Detect which cell encompasses the target text, then output its (X, Y) center coordinate. 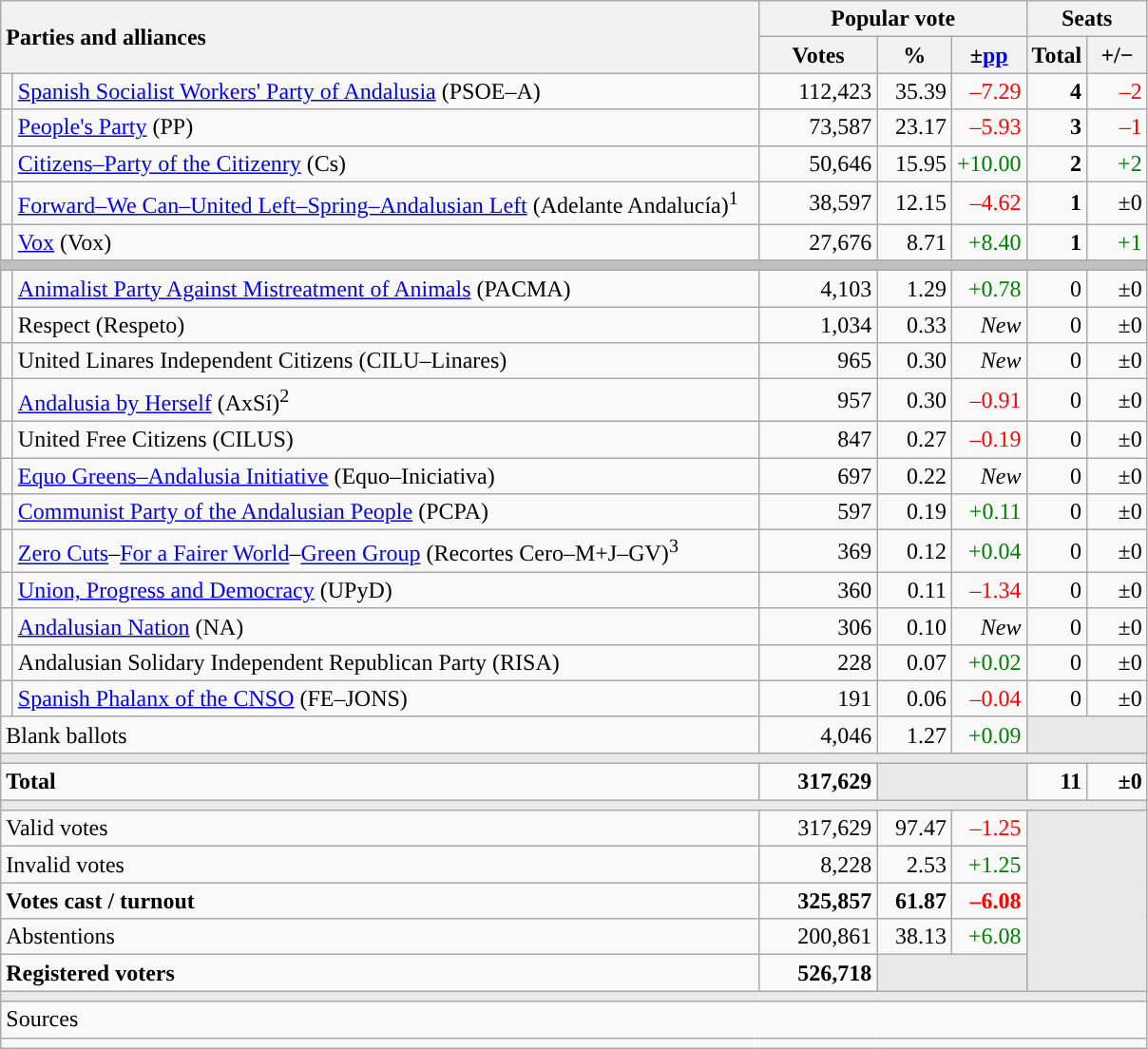
United Linares Independent Citizens (CILU–Linares) (386, 361)
847 (818, 439)
–1.34 (988, 590)
+8.40 (988, 242)
Union, Progress and Democracy (UPyD) (386, 590)
Blank ballots (380, 734)
Seats (1087, 19)
–0.04 (988, 698)
Andalusia by Herself (AxSí)2 (386, 401)
11 (1057, 782)
Andalusian Solidary Independent Republican Party (RISA) (386, 662)
Abstentions (380, 937)
Citizens–Party of the Citizenry (Cs) (386, 163)
597 (818, 512)
526,718 (818, 973)
23.17 (914, 127)
957 (818, 401)
±pp (988, 55)
4,103 (818, 289)
1.27 (914, 734)
–2 (1118, 91)
0.11 (914, 590)
–0.19 (988, 439)
Zero Cuts–For a Fairer World–Green Group (Recortes Cero–M+J–GV)3 (386, 551)
–7.29 (988, 91)
61.87 (914, 901)
People's Party (PP) (386, 127)
0.10 (914, 626)
–5.93 (988, 127)
191 (818, 698)
12.15 (914, 203)
Votes (818, 55)
Sources (574, 1020)
8,228 (818, 865)
Parties and alliances (380, 37)
+0.11 (988, 512)
% (914, 55)
3 (1057, 127)
1,034 (818, 325)
0.27 (914, 439)
Votes cast / turnout (380, 901)
United Free Citizens (CILUS) (386, 439)
Equo Greens–Andalusia Initiative (Equo–Iniciativa) (386, 476)
Spanish Phalanx of the CNSO (FE–JONS) (386, 698)
50,646 (818, 163)
+2 (1118, 163)
+1.25 (988, 865)
+6.08 (988, 937)
965 (818, 361)
+0.04 (988, 551)
Valid votes (380, 829)
4 (1057, 91)
2 (1057, 163)
112,423 (818, 91)
–0.91 (988, 401)
228 (818, 662)
–1 (1118, 127)
27,676 (818, 242)
Respect (Respeto) (386, 325)
306 (818, 626)
Communist Party of the Andalusian People (PCPA) (386, 512)
+0.02 (988, 662)
Animalist Party Against Mistreatment of Animals (PACMA) (386, 289)
Andalusian Nation (NA) (386, 626)
Spanish Socialist Workers' Party of Andalusia (PSOE–A) (386, 91)
Forward–We Can–United Left–Spring–Andalusian Left (Adelante Andalucía)1 (386, 203)
Popular vote (893, 19)
+10.00 (988, 163)
+/− (1118, 55)
325,857 (818, 901)
0.06 (914, 698)
15.95 (914, 163)
8.71 (914, 242)
Registered voters (380, 973)
35.39 (914, 91)
0.22 (914, 476)
–4.62 (988, 203)
0.12 (914, 551)
0.19 (914, 512)
1.29 (914, 289)
97.47 (914, 829)
38,597 (818, 203)
360 (818, 590)
+1 (1118, 242)
73,587 (818, 127)
200,861 (818, 937)
Vox (Vox) (386, 242)
+0.09 (988, 734)
2.53 (914, 865)
38.13 (914, 937)
–1.25 (988, 829)
–6.08 (988, 901)
Invalid votes (380, 865)
0.07 (914, 662)
+0.78 (988, 289)
4,046 (818, 734)
697 (818, 476)
0.33 (914, 325)
369 (818, 551)
